Pinpoint the cell where the given text exists, returning its (x, y) midpoint coordinate. 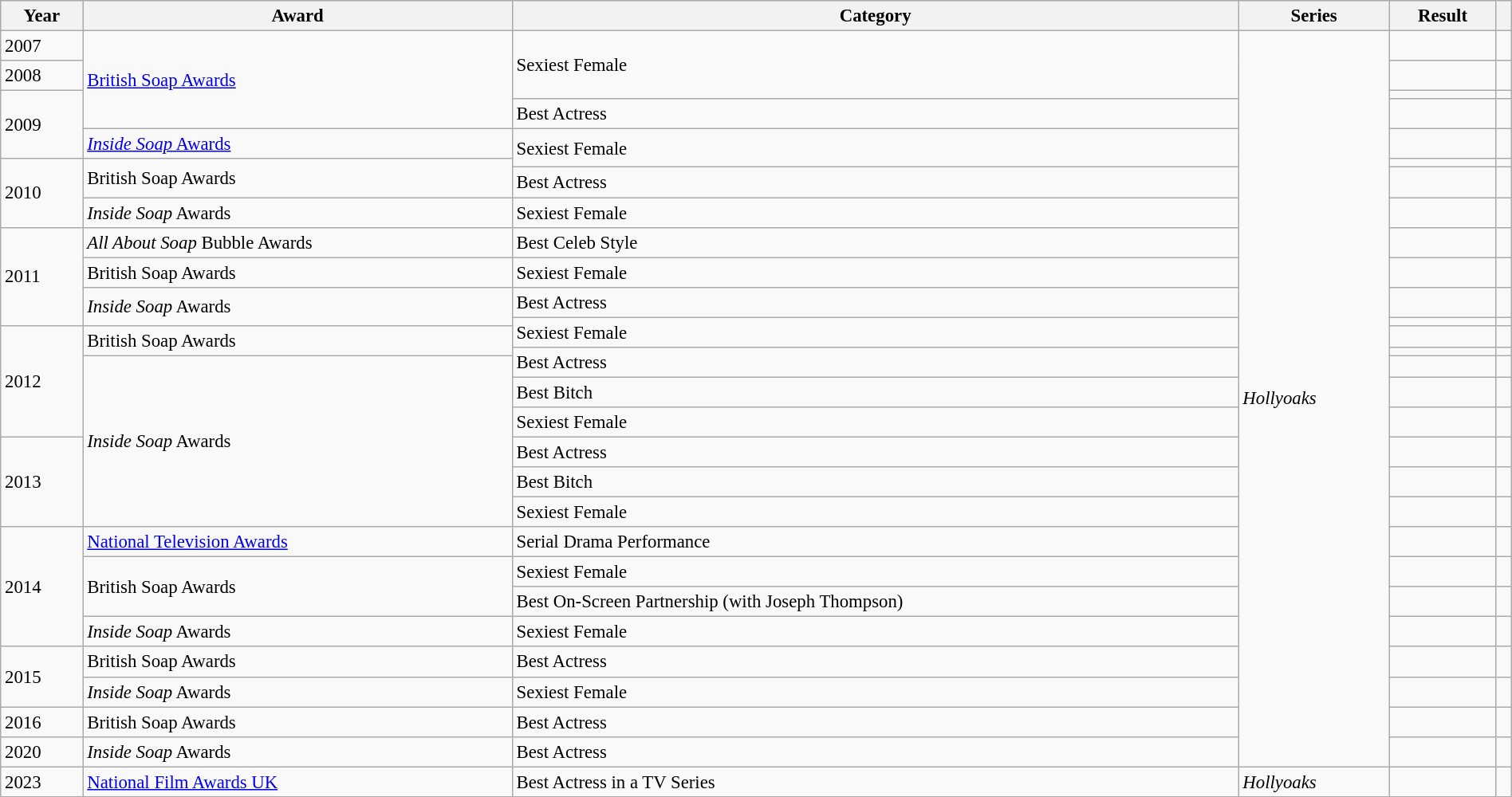
Award (297, 16)
Best On-Screen Partnership (with Joseph Thompson) (876, 602)
All About Soap Bubble Awards (297, 242)
2011 (41, 276)
2010 (41, 194)
2016 (41, 722)
2020 (41, 752)
2023 (41, 782)
2007 (41, 46)
Year (41, 16)
Best Celeb Style (876, 242)
National Television Awards (297, 542)
2013 (41, 481)
Series (1314, 16)
Serial Drama Performance (876, 542)
National Film Awards UK (297, 782)
2012 (41, 382)
2009 (41, 125)
Category (876, 16)
2015 (41, 677)
Best Actress in a TV Series (876, 782)
2008 (41, 76)
2014 (41, 587)
Result (1442, 16)
